Detect which cell encompasses the target text, then output its [x, y] center coordinate. 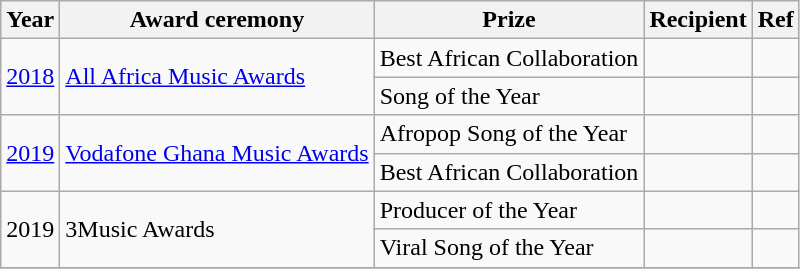
2018 [30, 77]
3Music Awards [217, 229]
Recipient [698, 20]
Ref [776, 20]
All Africa Music Awards [217, 77]
Vodafone Ghana Music Awards [217, 153]
Prize [509, 20]
Viral Song of the Year [509, 248]
Afropop Song of the Year [509, 134]
Producer of the Year [509, 210]
Year [30, 20]
Song of the Year [509, 96]
Award ceremony [217, 20]
